For the text-containing cell, return its midpoint in (x, y) coordinate format. 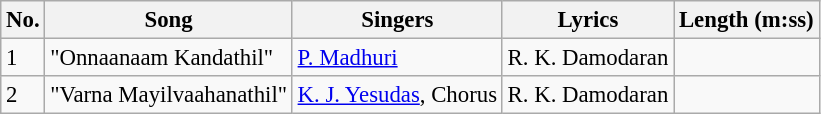
No. (23, 20)
Lyrics (588, 20)
"Varna Mayilvaahanathil" (168, 95)
Song (168, 20)
2 (23, 95)
Length (m:ss) (746, 20)
1 (23, 58)
Singers (397, 20)
P. Madhuri (397, 58)
K. J. Yesudas, Chorus (397, 95)
"Onnaanaam Kandathil" (168, 58)
